Search for the cell housing the specified text and yield its [X, Y] center coordinate. 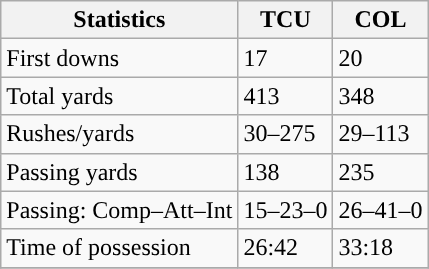
30–275 [286, 134]
33:18 [380, 248]
Passing yards [120, 172]
Passing: Comp–Att–Int [120, 210]
First downs [120, 58]
17 [286, 58]
26–41–0 [380, 210]
20 [380, 58]
29–113 [380, 134]
COL [380, 20]
15–23–0 [286, 210]
235 [380, 172]
348 [380, 96]
Time of possession [120, 248]
Rushes/yards [120, 134]
Total yards [120, 96]
138 [286, 172]
TCU [286, 20]
26:42 [286, 248]
413 [286, 96]
Statistics [120, 20]
